Extract the [x, y] coordinate from the center of the cell holding the provided text.  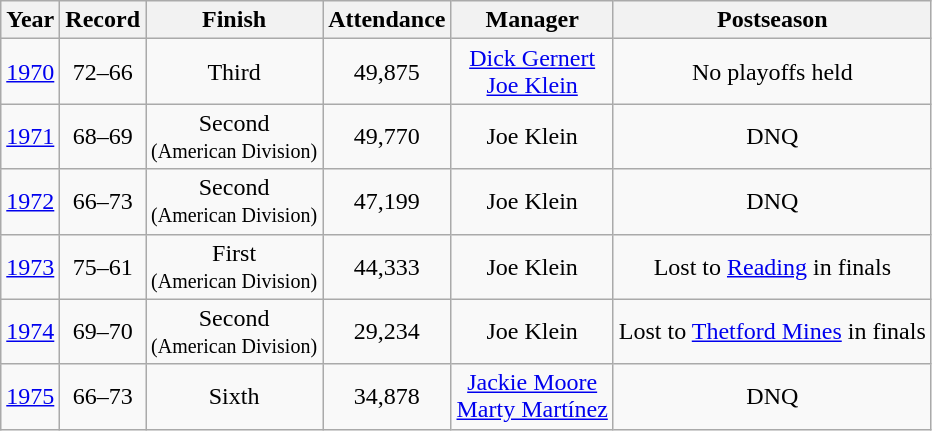
1970 [30, 72]
Attendance [387, 20]
Lost to Thetford Mines in finals [772, 332]
1972 [30, 202]
75–61 [103, 266]
68–69 [103, 136]
Record [103, 20]
1974 [30, 332]
Sixth [234, 396]
34,878 [387, 396]
Year [30, 20]
44,333 [387, 266]
Jackie MooreMarty Martínez [532, 396]
1975 [30, 396]
Manager [532, 20]
29,234 [387, 332]
First(American Division) [234, 266]
49,875 [387, 72]
Dick GernertJoe Klein [532, 72]
49,770 [387, 136]
1973 [30, 266]
69–70 [103, 332]
47,199 [387, 202]
1971 [30, 136]
Lost to Reading in finals [772, 266]
No playoffs held [772, 72]
Postseason [772, 20]
Finish [234, 20]
72–66 [103, 72]
Third [234, 72]
